Find where the given text appears and provide that cell's center as [X, Y] coordinate. 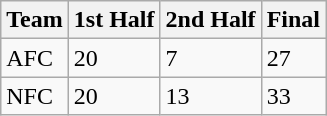
7 [210, 58]
Final [293, 20]
Team [35, 20]
AFC [35, 58]
1st Half [114, 20]
33 [293, 96]
13 [210, 96]
27 [293, 58]
NFC [35, 96]
2nd Half [210, 20]
